Pinpoint the cell where the given text exists, returning its [X, Y] midpoint coordinate. 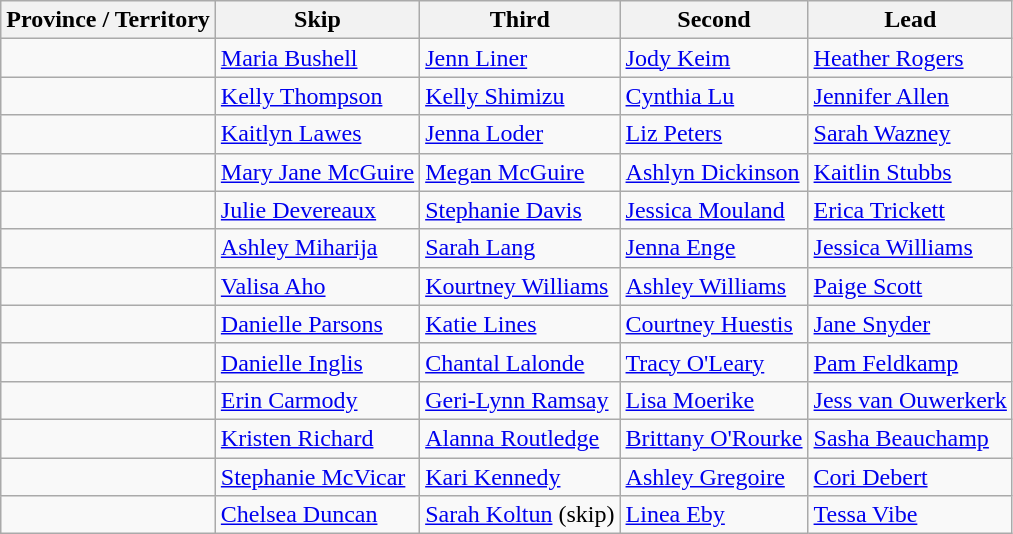
Stephanie Davis [520, 210]
Erin Carmody [317, 400]
Jennifer Allen [910, 96]
Kaitlyn Lawes [317, 134]
Heather Rogers [910, 58]
Second [714, 20]
Sarah Koltun (skip) [520, 515]
Megan McGuire [520, 172]
Pam Feldkamp [910, 362]
Cynthia Lu [714, 96]
Lead [910, 20]
Cori Debert [910, 477]
Ashley Williams [714, 286]
Kari Kennedy [520, 477]
Tracy O'Leary [714, 362]
Tessa Vibe [910, 515]
Mary Jane McGuire [317, 172]
Jody Keim [714, 58]
Third [520, 20]
Chelsea Duncan [317, 515]
Skip [317, 20]
Sarah Lang [520, 248]
Jenna Loder [520, 134]
Kourtney Williams [520, 286]
Liz Peters [714, 134]
Jenna Enge [714, 248]
Sasha Beauchamp [910, 438]
Sarah Wazney [910, 134]
Katie Lines [520, 324]
Ashley Miharija [317, 248]
Kelly Thompson [317, 96]
Valisa Aho [317, 286]
Brittany O'Rourke [714, 438]
Stephanie McVicar [317, 477]
Danielle Parsons [317, 324]
Alanna Routledge [520, 438]
Jenn Liner [520, 58]
Jessica Mouland [714, 210]
Kaitlin Stubbs [910, 172]
Courtney Huestis [714, 324]
Kelly Shimizu [520, 96]
Jess van Ouwerkerk [910, 400]
Danielle Inglis [317, 362]
Ashlyn Dickinson [714, 172]
Paige Scott [910, 286]
Linea Eby [714, 515]
Ashley Gregoire [714, 477]
Maria Bushell [317, 58]
Julie Devereaux [317, 210]
Jane Snyder [910, 324]
Chantal Lalonde [520, 362]
Jessica Williams [910, 248]
Erica Trickett [910, 210]
Kristen Richard [317, 438]
Province / Territory [108, 20]
Lisa Moerike [714, 400]
Geri-Lynn Ramsay [520, 400]
